Scan for the cell matching the given text and deliver its [x, y] coordinate at center. 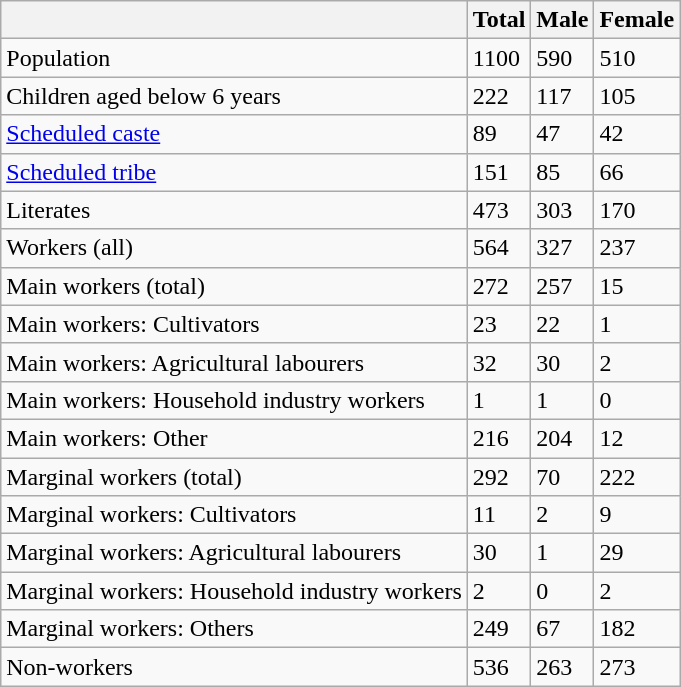
85 [562, 172]
Main workers (total) [234, 286]
117 [562, 96]
32 [499, 362]
237 [637, 248]
Female [637, 20]
67 [562, 629]
105 [637, 96]
182 [637, 629]
Main workers: Cultivators [234, 324]
Scheduled tribe [234, 172]
564 [499, 248]
204 [562, 438]
Marginal workers: Agricultural labourers [234, 553]
263 [562, 667]
42 [637, 134]
12 [637, 438]
Marginal workers: Cultivators [234, 515]
1100 [499, 58]
Main workers: Other [234, 438]
Workers (all) [234, 248]
257 [562, 286]
Marginal workers: Others [234, 629]
510 [637, 58]
Literates [234, 210]
272 [499, 286]
9 [637, 515]
66 [637, 172]
Children aged below 6 years [234, 96]
29 [637, 553]
Main workers: Agricultural labourers [234, 362]
151 [499, 172]
47 [562, 134]
303 [562, 210]
Male [562, 20]
89 [499, 134]
70 [562, 477]
Total [499, 20]
Marginal workers (total) [234, 477]
536 [499, 667]
249 [499, 629]
327 [562, 248]
273 [637, 667]
15 [637, 286]
Non-workers [234, 667]
473 [499, 210]
170 [637, 210]
Scheduled caste [234, 134]
216 [499, 438]
292 [499, 477]
23 [499, 324]
22 [562, 324]
Population [234, 58]
Main workers: Household industry workers [234, 400]
Marginal workers: Household industry workers [234, 591]
590 [562, 58]
11 [499, 515]
